Identify which cell holds the provided text, then report its [X, Y] central coordinate. 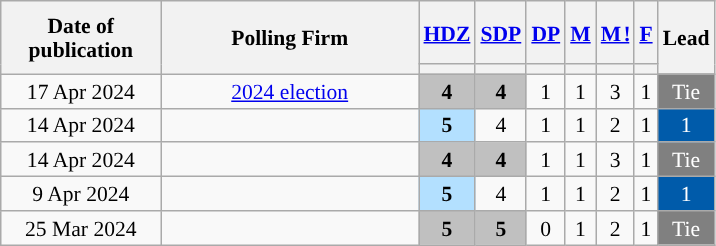
SDP [500, 32]
F [646, 32]
M ! [616, 32]
0 [546, 228]
17 Apr 2024 [81, 91]
DP [546, 32]
9 Apr 2024 [81, 194]
Date of publication [81, 38]
25 Mar 2024 [81, 228]
Lead [686, 38]
HDZ [446, 32]
M [580, 32]
Polling Firm [290, 38]
2024 election [290, 91]
